Output the [x, y] coordinate of the center of the cell containing the given text.  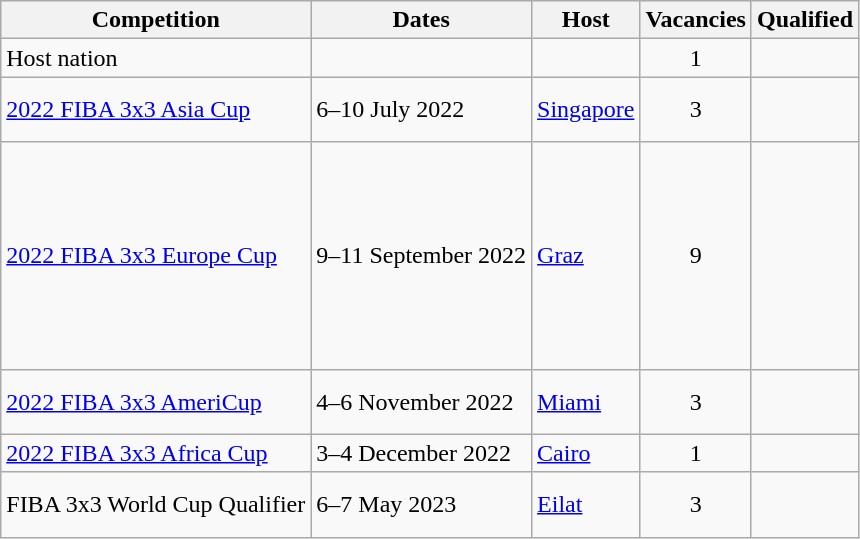
Graz [586, 256]
2022 FIBA 3x3 Europe Cup [156, 256]
Vacancies [696, 20]
3–4 December 2022 [422, 453]
Competition [156, 20]
Host [586, 20]
4–6 November 2022 [422, 402]
Eilat [586, 504]
Cairo [586, 453]
2022 FIBA 3x3 AmeriCup [156, 402]
FIBA 3x3 World Cup Qualifier [156, 504]
Singapore [586, 110]
Miami [586, 402]
Qualified [804, 20]
2022 FIBA 3x3 Africa Cup [156, 453]
9–11 September 2022 [422, 256]
2022 FIBA 3x3 Asia Cup [156, 110]
6–7 May 2023 [422, 504]
Host nation [156, 58]
6–10 July 2022 [422, 110]
Dates [422, 20]
9 [696, 256]
